Identify which cell holds the provided text, then report its [X, Y] central coordinate. 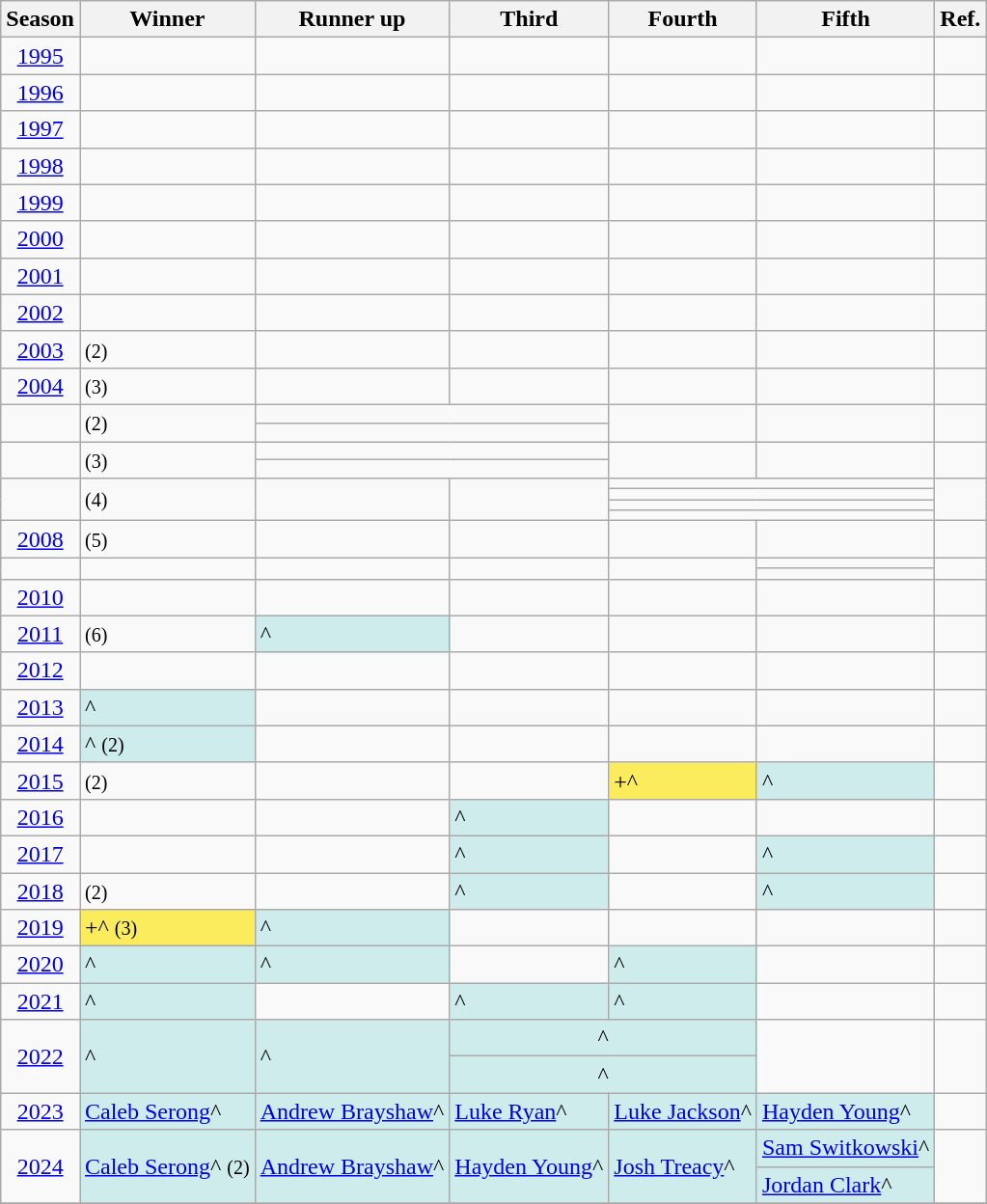
Josh Treacy^ [683, 1166]
2018 [41, 890]
Season [41, 19]
Luke Ryan^ [529, 1111]
Fifth [845, 19]
Runner up [352, 19]
2013 [41, 707]
2017 [41, 854]
2011 [41, 634]
Caleb Serong^ [167, 1111]
2014 [41, 744]
2020 [41, 965]
Winner [167, 19]
2002 [41, 313]
1997 [41, 129]
Luke Jackson^ [683, 1111]
1995 [41, 56]
(4) [167, 500]
Sam Switkowski^ [845, 1148]
+^ [683, 780]
^ (2) [167, 744]
1999 [41, 203]
2022 [41, 1056]
Caleb Serong^ (2) [167, 1166]
1996 [41, 93]
2000 [41, 239]
Jordan Clark^ [845, 1185]
2021 [41, 1001]
2015 [41, 780]
2024 [41, 1166]
2003 [41, 349]
Ref. [961, 19]
2019 [41, 928]
2001 [41, 276]
2012 [41, 670]
2004 [41, 386]
Third [529, 19]
(6) [167, 634]
Fourth [683, 19]
2023 [41, 1111]
1998 [41, 166]
(5) [167, 539]
+^ (3) [167, 928]
2016 [41, 817]
2010 [41, 597]
2008 [41, 539]
